Pinpoint the cell where the given text exists, returning its (X, Y) midpoint coordinate. 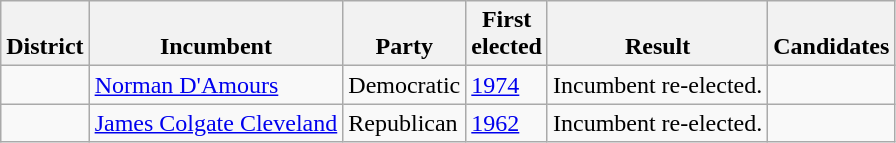
Result (657, 34)
District (45, 34)
Republican (404, 123)
Party (404, 34)
1962 (507, 123)
James Colgate Cleveland (216, 123)
Firstelected (507, 34)
1974 (507, 85)
Incumbent (216, 34)
Democratic (404, 85)
Norman D'Amours (216, 85)
Candidates (832, 34)
